Identify which cell holds the provided text, then report its (X, Y) central coordinate. 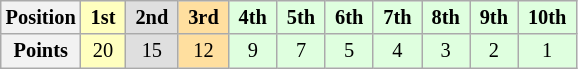
7th (397, 17)
3rd (203, 17)
8th (446, 17)
12 (203, 51)
9 (253, 51)
6th (349, 17)
2 (494, 51)
Position (41, 17)
7 (301, 51)
4th (253, 17)
5th (301, 17)
3 (446, 51)
1st (104, 17)
5 (349, 51)
4 (397, 51)
2nd (152, 17)
10th (547, 17)
9th (494, 17)
15 (152, 51)
20 (104, 51)
1 (547, 51)
Points (41, 51)
